Identify which cell holds the provided text, then report its [x, y] central coordinate. 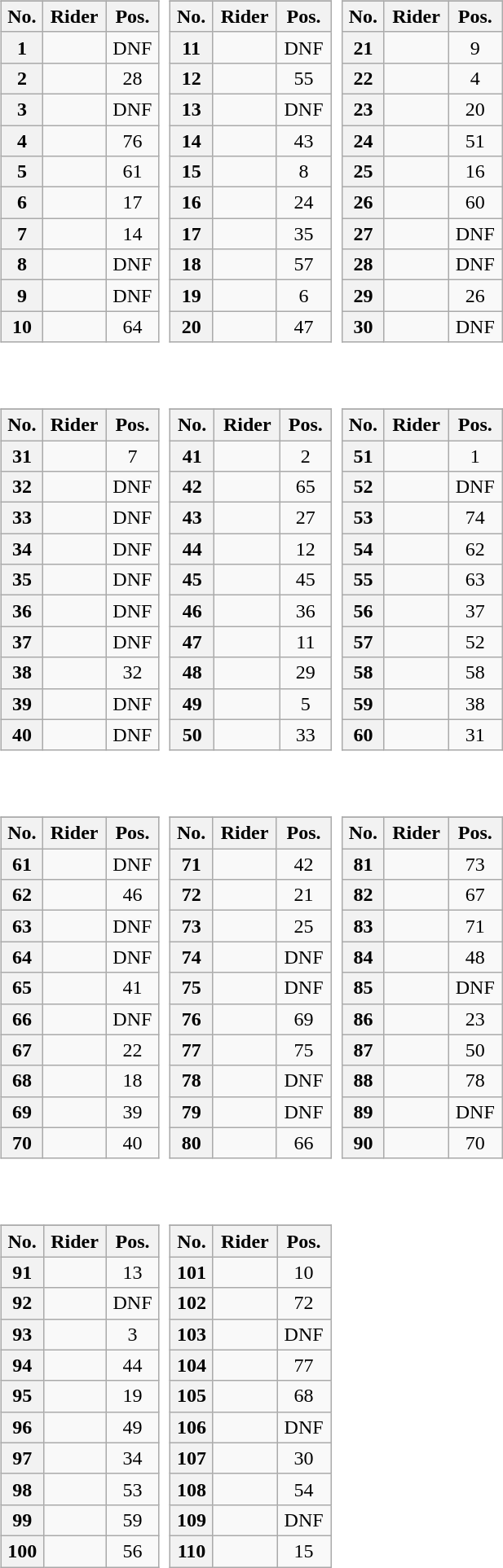
81 [363, 864]
99 [22, 1520]
92 [22, 1303]
87 [363, 1050]
108 [192, 1489]
95 [22, 1396]
89 [363, 1112]
94 [22, 1365]
85 [363, 988]
101 [192, 1272]
98 [22, 1489]
80 [192, 1143]
106 [192, 1427]
82 [363, 895]
100 [22, 1551]
91 [22, 1272]
105 [192, 1396]
No. Rider Pos. 41 2 42 65 43 27 44 12 45 45 46 36 47 11 48 29 49 5 50 33 [253, 569]
84 [363, 957]
88 [363, 1081]
90 [363, 1143]
97 [22, 1458]
83 [363, 926]
109 [192, 1520]
79 [192, 1112]
107 [192, 1458]
104 [192, 1365]
86 [363, 1019]
93 [22, 1334]
96 [22, 1427]
No. Rider Pos. 71 42 72 21 73 25 74 DNF 75 DNF 76 69 77 75 78 DNF 79 DNF 80 66 [253, 977]
110 [192, 1551]
102 [192, 1303]
103 [192, 1334]
